From the cell containing the given text, extract its center point as (x, y) coordinate. 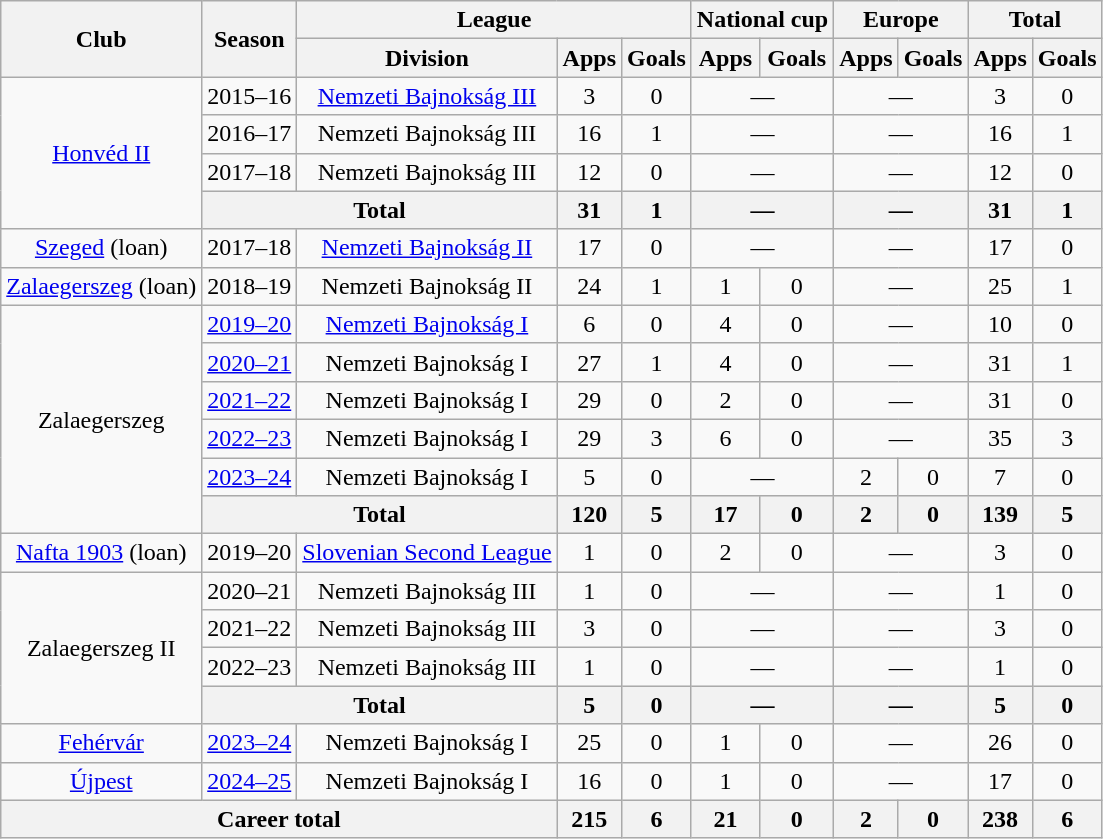
Fehérvár (102, 743)
2018–19 (250, 286)
2016–17 (250, 134)
Zalaegerszeg (loan) (102, 286)
Slovenian Second League (427, 553)
Club (102, 39)
2024–25 (250, 781)
League (494, 20)
Zalaegerszeg II (102, 648)
Nafta 1903 (loan) (102, 553)
Szeged (loan) (102, 248)
National cup (762, 20)
Újpest (102, 781)
21 (725, 819)
2015–16 (250, 96)
24 (589, 286)
26 (1000, 743)
10 (1000, 324)
7 (1000, 477)
Europe (901, 20)
Honvéd II (102, 153)
Division (427, 58)
27 (589, 362)
Career total (279, 819)
238 (1000, 819)
Zalaegerszeg (102, 419)
Season (250, 39)
139 (1000, 515)
35 (1000, 438)
215 (589, 819)
120 (589, 515)
